For the text-containing cell, return its midpoint in [x, y] coordinate format. 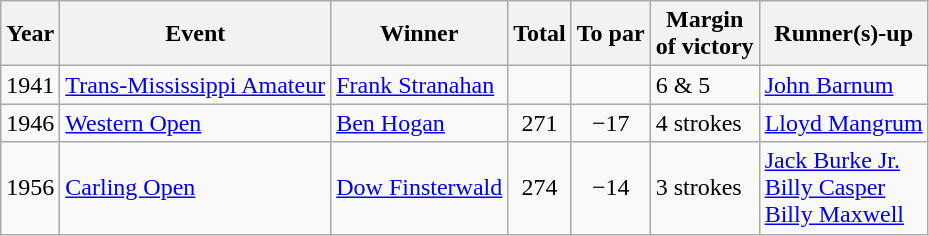
Jack Burke Jr. Billy Casper Billy Maxwell [844, 188]
Frank Stranahan [420, 85]
Lloyd Mangrum [844, 123]
271 [540, 123]
Carling Open [196, 188]
274 [540, 188]
Runner(s)-up [844, 34]
3 strokes [704, 188]
Ben Hogan [420, 123]
Trans-Mississippi Amateur [196, 85]
John Barnum [844, 85]
−17 [610, 123]
−14 [610, 188]
Event [196, 34]
Marginof victory [704, 34]
To par [610, 34]
6 & 5 [704, 85]
Year [30, 34]
Total [540, 34]
1956 [30, 188]
Western Open [196, 123]
4 strokes [704, 123]
Winner [420, 34]
1941 [30, 85]
Dow Finsterwald [420, 188]
1946 [30, 123]
